Scan for the cell matching the given text and deliver its [X, Y] coordinate at center. 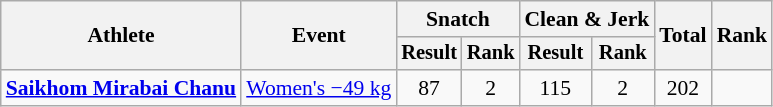
202 [682, 88]
Snatch [458, 19]
115 [555, 88]
Clean & Jerk [586, 19]
Total [682, 36]
Women's −49 kg [318, 88]
87 [429, 88]
Athlete [121, 36]
Event [318, 36]
Saikhom Mirabai Chanu [121, 88]
